Return (x, y) of the center of cell containing provided text 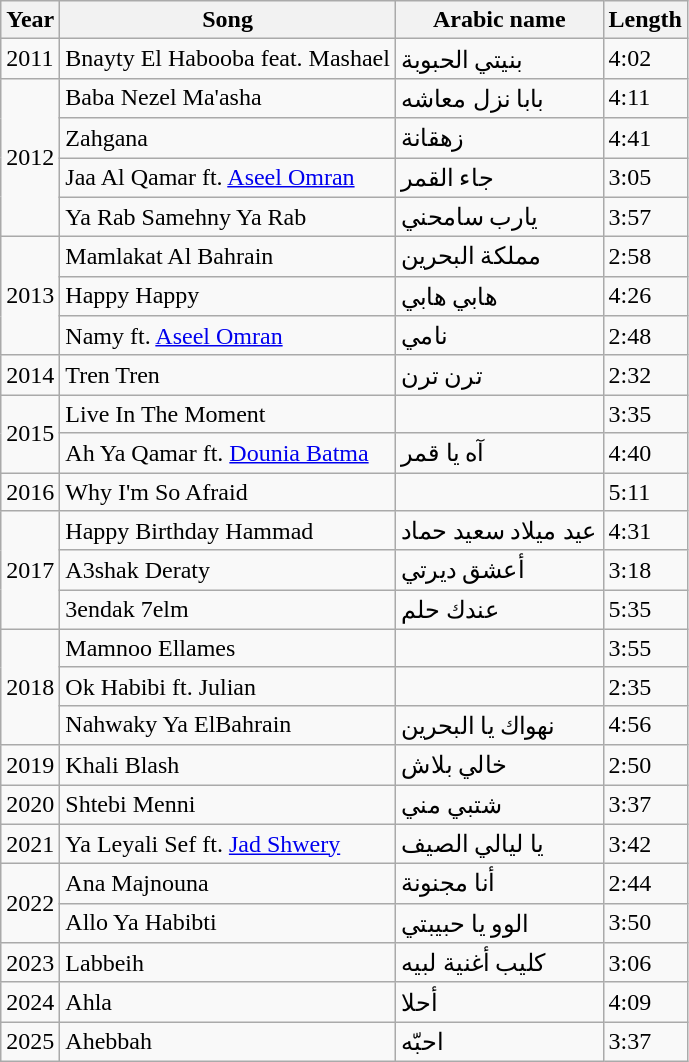
Live In The Moment (228, 414)
شتبي مني (499, 804)
5:11 (645, 491)
2025 (30, 1042)
Shtebi Menni (228, 804)
2:35 (645, 686)
Ok Habibi ft. Julian (228, 686)
4:56 (645, 725)
يارب سامحني (499, 217)
Year (30, 20)
ترن ترن (499, 375)
الوو يا حبيبتي (499, 923)
2:50 (645, 765)
Ya Rab Samehny Ya Rab (228, 217)
Ya Leyali Sef ft. Jad Shwery (228, 844)
مملكة البحرين (499, 257)
2017 (30, 570)
2:44 (645, 884)
2:48 (645, 336)
Zahgana (228, 138)
3:50 (645, 923)
3:06 (645, 963)
أحلا (499, 1002)
2023 (30, 963)
4:11 (645, 98)
4:41 (645, 138)
احبّه (499, 1042)
نهواك يا البحرين (499, 725)
2021 (30, 844)
كليب أغنية لبيه (499, 963)
3endak 7elm (228, 610)
Jaa Al Qamar ft. Aseel Omran (228, 178)
2011 (30, 59)
3:35 (645, 414)
هابي هابي (499, 296)
2014 (30, 375)
Happy Birthday Hammad (228, 531)
عيد ميلاد سعيد حماد (499, 531)
4:26 (645, 296)
Why I'm So Afraid (228, 491)
2012 (30, 157)
بنيتي الحبوبة (499, 59)
2015 (30, 434)
Ahebbah (228, 1042)
2022 (30, 904)
5:35 (645, 610)
Song (228, 20)
Nahwaky Ya ElBahrain (228, 725)
بابا نزل معاشه (499, 98)
Ahla (228, 1002)
4:31 (645, 531)
Ana Majnouna (228, 884)
2016 (30, 491)
2019 (30, 765)
4:09 (645, 1002)
يا ليالي الصيف (499, 844)
Length (645, 20)
Mamnoo Ellames (228, 648)
زهقانة (499, 138)
Happy Happy (228, 296)
Tren Tren (228, 375)
آه يا قمر (499, 453)
Namy ft. Aseel Omran (228, 336)
2:58 (645, 257)
أعشق ديرتي (499, 570)
Baba Nezel Ma'asha (228, 98)
Khali Blash (228, 765)
خالي بلاش (499, 765)
4:02 (645, 59)
A3shak Deraty (228, 570)
3:42 (645, 844)
Mamlakat Al Bahrain (228, 257)
جاء القمر (499, 178)
2013 (30, 296)
2020 (30, 804)
2024 (30, 1002)
3:18 (645, 570)
2:32 (645, 375)
نامي (499, 336)
3:55 (645, 648)
عندك حلم (499, 610)
Arabic name (499, 20)
4:40 (645, 453)
3:57 (645, 217)
Ah Ya Qamar ft. Dounia Batma (228, 453)
2018 (30, 687)
3:05 (645, 178)
Labbeih (228, 963)
أنا مجنونة (499, 884)
Allo Ya Habibti (228, 923)
Bnayty El Habooba feat. Mashael (228, 59)
